Search for the cell housing the specified text and yield its [x, y] center coordinate. 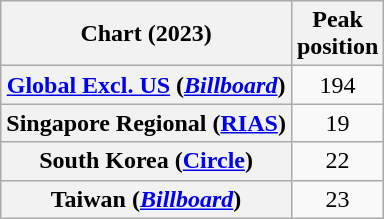
Chart (2023) [146, 34]
194 [337, 85]
South Korea (Circle) [146, 161]
Peakposition [337, 34]
22 [337, 161]
23 [337, 199]
19 [337, 123]
Taiwan (Billboard) [146, 199]
Singapore Regional (RIAS) [146, 123]
Global Excl. US (Billboard) [146, 85]
